Extract the [x, y] coordinate from the center of the cell holding the provided text.  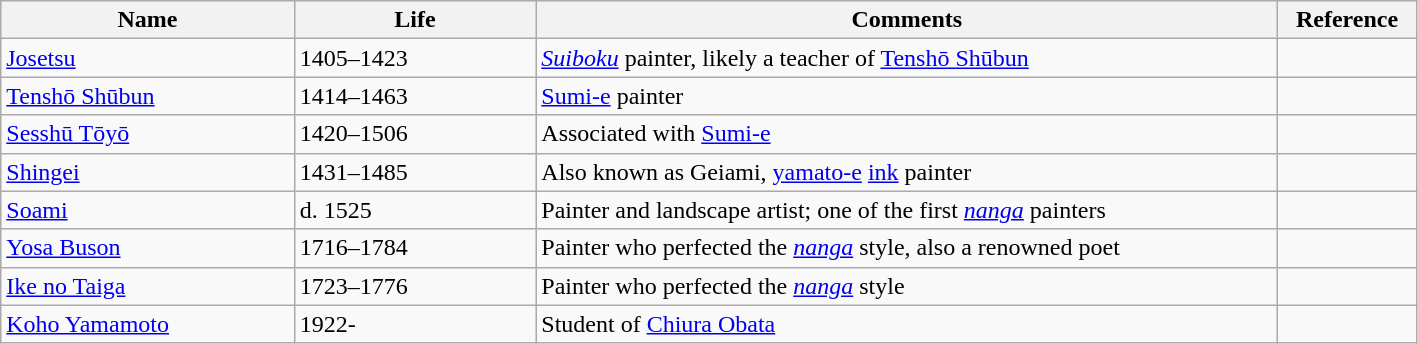
Yosa Buson [148, 248]
d. 1525 [415, 210]
Sesshū Tōyō [148, 134]
Painter who perfected the nanga style, also a renowned poet [907, 248]
Sumi-e painter [907, 96]
Student of Chiura Obata [907, 324]
Tenshō Shūbun [148, 96]
1420–1506 [415, 134]
Life [415, 20]
1922- [415, 324]
Name [148, 20]
Painter and landscape artist; one of the first nanga painters [907, 210]
1431–1485 [415, 172]
Ike no Taiga [148, 286]
1405–1423 [415, 58]
Soami [148, 210]
Associated with Sumi-e [907, 134]
Koho Yamamoto [148, 324]
1414–1463 [415, 96]
1716–1784 [415, 248]
Suiboku painter, likely a teacher of Tenshō Shūbun [907, 58]
Josetsu [148, 58]
Also known as Geiami, yamato-e ink painter [907, 172]
Painter who perfected the nanga style [907, 286]
1723–1776 [415, 286]
Shingei [148, 172]
Reference [1347, 20]
Comments [907, 20]
